Find where the given text appears and provide that cell's center as (x, y) coordinate. 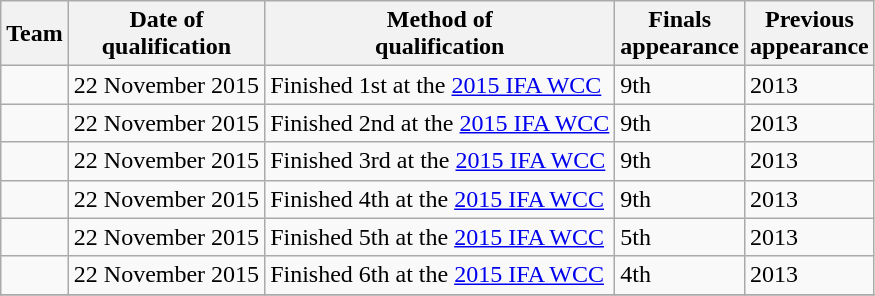
Finished 5th at the 2015 IFA WCC (440, 237)
Finished 1st at the 2015 IFA WCC (440, 85)
Method ofqualification (440, 34)
4th (680, 275)
Date ofqualification (166, 34)
5th (680, 237)
Finished 4th at the 2015 IFA WCC (440, 199)
Finished 6th at the 2015 IFA WCC (440, 275)
Previousappearance (810, 34)
Finished 2nd at the 2015 IFA WCC (440, 123)
Team (35, 34)
Finished 3rd at the 2015 IFA WCC (440, 161)
Finalsappearance (680, 34)
